Search for the cell housing the specified text and yield its [x, y] center coordinate. 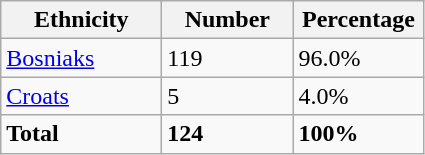
Number [228, 20]
124 [228, 134]
119 [228, 58]
Total [82, 134]
Croats [82, 96]
100% [358, 134]
Percentage [358, 20]
Ethnicity [82, 20]
96.0% [358, 58]
Bosniaks [82, 58]
4.0% [358, 96]
5 [228, 96]
